Return [x, y] of the center of cell containing provided text 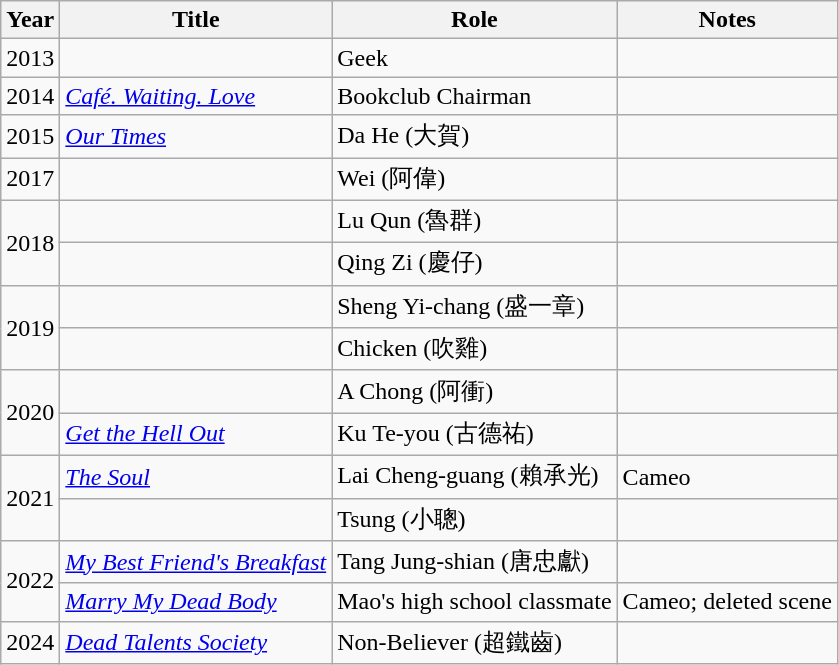
Role [474, 20]
Tang Jung-shian (唐忠獻) [474, 562]
Ku Te-you (古德祐) [474, 434]
2014 [30, 96]
My Best Friend's Breakfast [196, 562]
2022 [30, 582]
2015 [30, 136]
Qing Zi (慶仔) [474, 264]
The Soul [196, 476]
Dead Talents Society [196, 642]
2021 [30, 498]
2018 [30, 242]
Cameo [727, 476]
2024 [30, 642]
Cameo; deleted scene [727, 602]
Café. Waiting. Love [196, 96]
Lai Cheng-guang (賴承光) [474, 476]
A Chong (阿衝) [474, 392]
Wei (阿偉) [474, 180]
Da He (大賀) [474, 136]
Notes [727, 20]
Get the Hell Out [196, 434]
Sheng Yi-chang (盛一章) [474, 306]
Year [30, 20]
2020 [30, 412]
Mao's high school classmate [474, 602]
2019 [30, 328]
Geek [474, 58]
Lu Qun (魯群) [474, 222]
Our Times [196, 136]
Title [196, 20]
2013 [30, 58]
Bookclub Chairman [474, 96]
Tsung (小聰) [474, 520]
Marry My Dead Body [196, 602]
Non-Believer (超鐵齒) [474, 642]
2017 [30, 180]
Chicken (吹雞) [474, 350]
